Pinpoint the cell where the given text exists, returning its [x, y] midpoint coordinate. 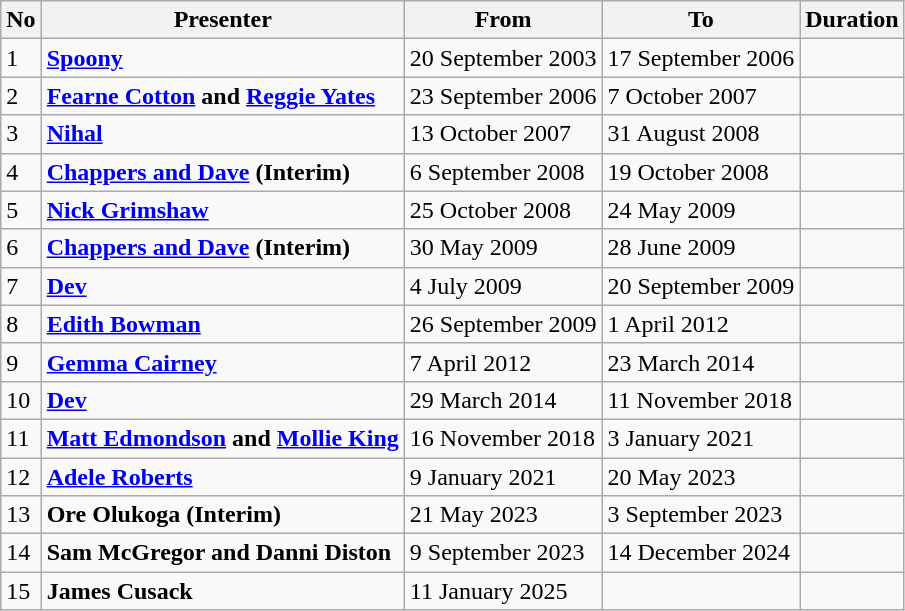
Duration [852, 20]
30 May 2009 [503, 248]
12 [21, 477]
11 January 2025 [503, 591]
11 [21, 438]
28 June 2009 [701, 248]
Matt Edmondson and Mollie King [222, 438]
4 July 2009 [503, 286]
9 [21, 362]
5 [21, 210]
3 September 2023 [701, 515]
16 November 2018 [503, 438]
1 April 2012 [701, 324]
3 [21, 134]
James Cusack [222, 591]
7 October 2007 [701, 96]
20 September 2009 [701, 286]
20 May 2023 [701, 477]
Adele Roberts [222, 477]
1 [21, 58]
7 [21, 286]
9 September 2023 [503, 553]
Spoony [222, 58]
19 October 2008 [701, 172]
13 October 2007 [503, 134]
13 [21, 515]
No [21, 20]
26 September 2009 [503, 324]
20 September 2003 [503, 58]
17 September 2006 [701, 58]
Nihal [222, 134]
9 January 2021 [503, 477]
29 March 2014 [503, 400]
To [701, 20]
6 September 2008 [503, 172]
6 [21, 248]
Gemma Cairney [222, 362]
21 May 2023 [503, 515]
From [503, 20]
Ore Olukoga (Interim) [222, 515]
Presenter [222, 20]
4 [21, 172]
Edith Bowman [222, 324]
11 November 2018 [701, 400]
2 [21, 96]
23 September 2006 [503, 96]
Nick Grimshaw [222, 210]
25 October 2008 [503, 210]
15 [21, 591]
10 [21, 400]
Fearne Cotton and Reggie Yates [222, 96]
14 December 2024 [701, 553]
23 March 2014 [701, 362]
8 [21, 324]
7 April 2012 [503, 362]
Sam McGregor and Danni Diston [222, 553]
24 May 2009 [701, 210]
31 August 2008 [701, 134]
3 January 2021 [701, 438]
14 [21, 553]
